Detect which cell encompasses the target text, then output its (X, Y) center coordinate. 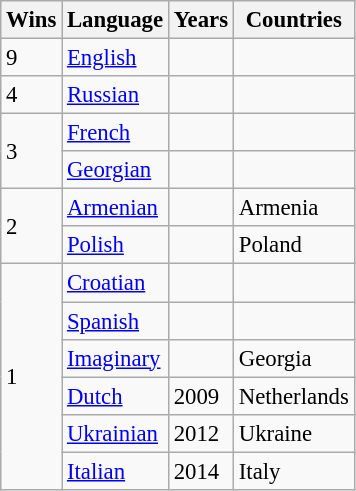
Georgian (116, 170)
Polish (116, 245)
Language (116, 20)
Italian (116, 471)
Armenia (294, 208)
2 (32, 226)
2014 (200, 471)
Dutch (116, 396)
Wins (32, 20)
Countries (294, 20)
Russian (116, 95)
2009 (200, 396)
Ukraine (294, 433)
Years (200, 20)
3 (32, 152)
Spanish (116, 321)
4 (32, 95)
Ukrainian (116, 433)
Italy (294, 471)
Netherlands (294, 396)
9 (32, 58)
Imaginary (116, 358)
English (116, 58)
2012 (200, 433)
Armenian (116, 208)
Georgia (294, 358)
1 (32, 377)
Croatian (116, 283)
Poland (294, 245)
French (116, 133)
